Scan for the cell matching the given text and deliver its [x, y] coordinate at center. 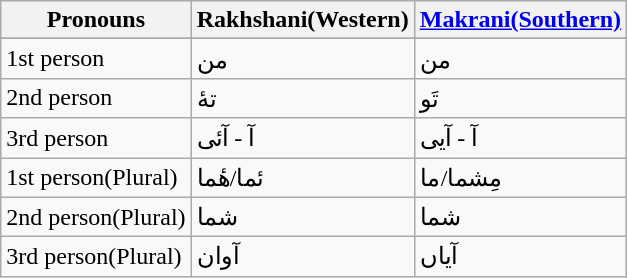
تَو [520, 98]
1st person [96, 59]
تهٔ [302, 98]
ئما/هٔما [302, 178]
Rakhshani(Western) [302, 20]
Pronouns [96, 20]
آوان [302, 257]
1st person(Plural) [96, 178]
3rd person(Plural) [96, 257]
آیاں [520, 257]
مِشما/ما [520, 178]
3rd person [96, 138]
2nd person(Plural) [96, 217]
Makrani(Southern) [520, 20]
آ - آئی [302, 138]
2nd person [96, 98]
آ - آیی [520, 138]
